Search for the cell housing the specified text and yield its [x, y] center coordinate. 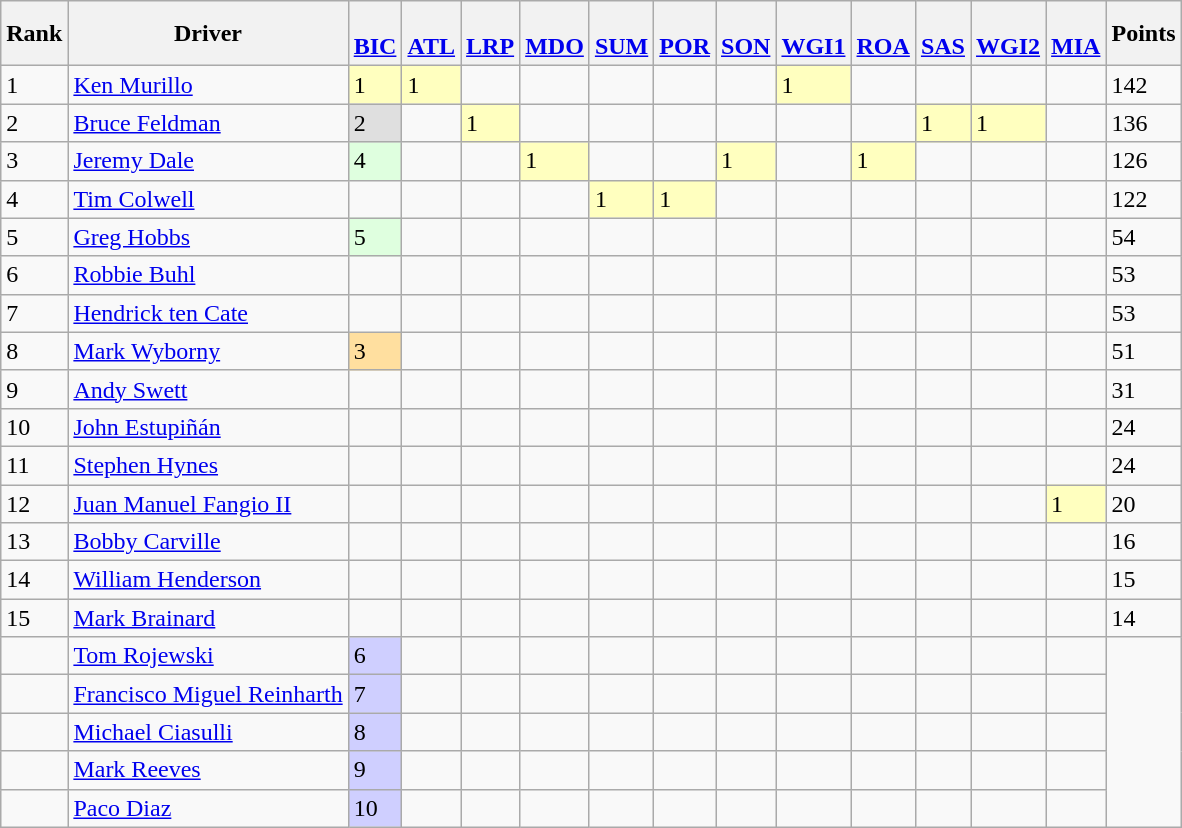
John Estupiñán [208, 427]
ROA [883, 34]
Andy Swett [208, 389]
Greg Hobbs [208, 237]
Points [1144, 34]
Francisco Miguel Reinharth [208, 694]
Mark Brainard [208, 618]
MIA [1076, 34]
Hendrick ten Cate [208, 313]
136 [1144, 123]
16 [1144, 542]
Tim Colwell [208, 199]
122 [1144, 199]
WGI2 [1008, 34]
126 [1144, 161]
Stephen Hynes [208, 465]
LRP [490, 34]
SAS [942, 34]
Tom Rojewski [208, 656]
POR [685, 34]
Mark Wyborny [208, 351]
Bruce Feldman [208, 123]
Michael Ciasulli [208, 732]
31 [1144, 389]
ATL [432, 34]
Mark Reeves [208, 770]
11 [34, 465]
20 [1144, 503]
WGI1 [814, 34]
Robbie Buhl [208, 275]
Bobby Carville [208, 542]
SUM [621, 34]
MDO [555, 34]
54 [1144, 237]
142 [1144, 85]
Rank [34, 34]
BIC [375, 34]
SON [746, 34]
12 [34, 503]
Driver [208, 34]
William Henderson [208, 580]
Juan Manuel Fangio II [208, 503]
Jeremy Dale [208, 161]
Paco Diaz [208, 808]
51 [1144, 351]
Ken Murillo [208, 85]
13 [34, 542]
